Locate the cell with the specified text and output its [x, y] center coordinate. 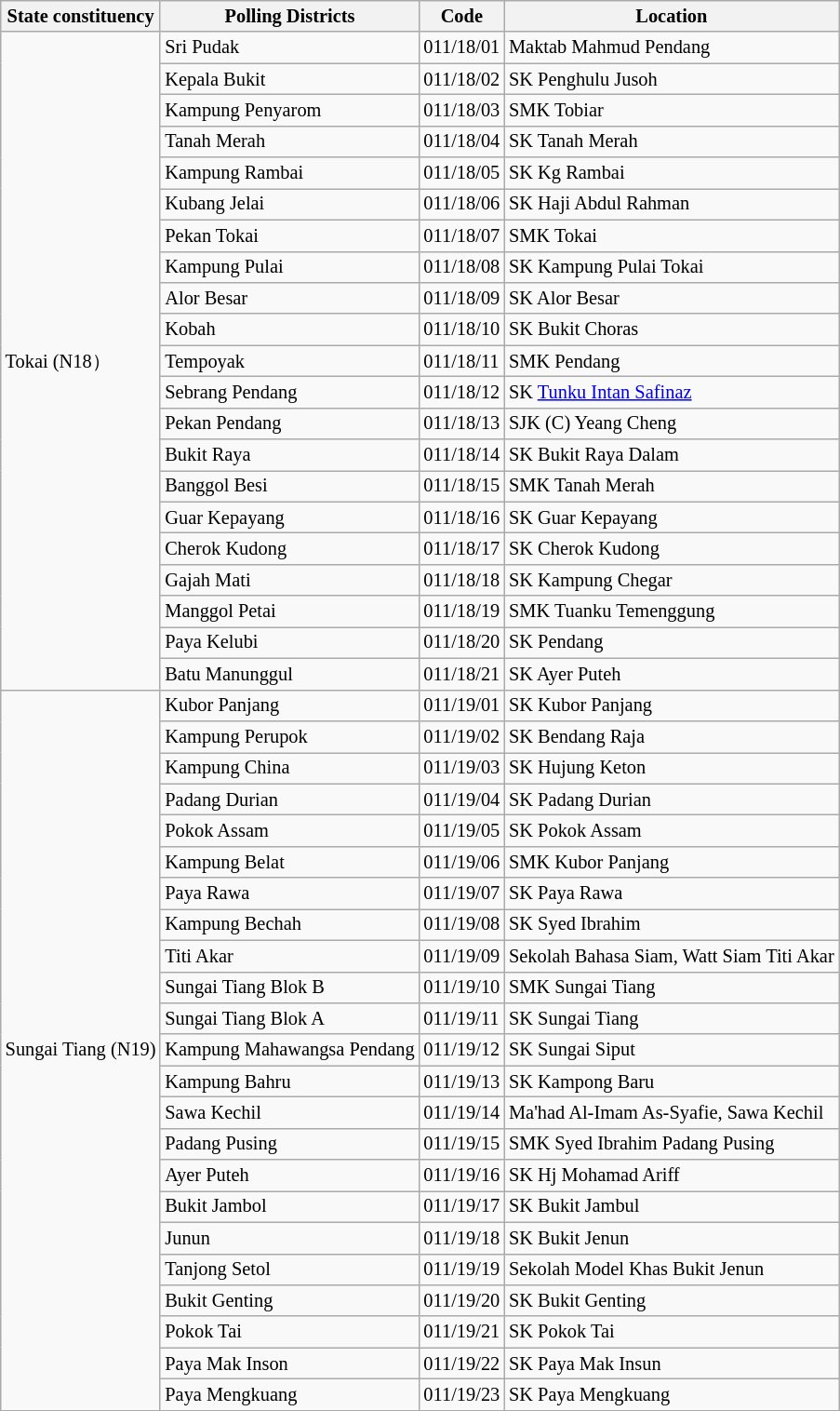
Kampung Mahawangsa Pendang [289, 1050]
SK Bendang Raja [672, 736]
Kobah [289, 329]
011/18/21 [462, 674]
Paya Kelubi [289, 642]
Paya Mengkuang [289, 1394]
Sekolah Bahasa Siam, Watt Siam Titi Akar [672, 956]
SK Alor Besar [672, 298]
011/18/13 [462, 423]
011/18/04 [462, 141]
SK Padang Durian [672, 800]
Padang Durian [289, 800]
SK Hj Mohamad Ariff [672, 1176]
Banggol Besi [289, 486]
Cherok Kudong [289, 548]
SK Bukit Choras [672, 329]
011/19/15 [462, 1144]
011/18/14 [462, 455]
SK Bukit Genting [672, 1300]
011/19/08 [462, 924]
SK Guar Kepayang [672, 517]
011/18/12 [462, 392]
SK Kampung Pulai Tokai [672, 267]
Bukit Genting [289, 1300]
011/18/11 [462, 361]
Sri Pudak [289, 47]
011/18/05 [462, 173]
011/19/09 [462, 956]
Kampung Rambai [289, 173]
Bukit Raya [289, 455]
SK Syed Ibrahim [672, 924]
011/18/08 [462, 267]
011/18/09 [462, 298]
SMK Tokai [672, 235]
Titi Akar [289, 956]
SK Kg Rambai [672, 173]
011/19/13 [462, 1082]
011/18/10 [462, 329]
SK Paya Rawa [672, 894]
Kubang Jelai [289, 204]
011/19/01 [462, 705]
Kampung China [289, 768]
011/18/19 [462, 611]
Sekolah Model Khas Bukit Jenun [672, 1270]
SK Bukit Jambul [672, 1206]
011/19/05 [462, 830]
Pekan Tokai [289, 235]
Bukit Jambol [289, 1206]
011/18/15 [462, 486]
Alor Besar [289, 298]
011/19/12 [462, 1050]
SK Paya Mengkuang [672, 1394]
SK Kampong Baru [672, 1082]
SMK Tobiar [672, 110]
011/19/06 [462, 862]
SK Kubor Panjang [672, 705]
SK Cherok Kudong [672, 548]
SK Penghulu Jusoh [672, 79]
Kubor Panjang [289, 705]
Gajah Mati [289, 580]
SK Tanah Merah [672, 141]
SK Pokok Tai [672, 1332]
011/18/01 [462, 47]
SMK Syed Ibrahim Padang Pusing [672, 1144]
Location [672, 16]
Tanjong Setol [289, 1270]
SK Bukit Jenun [672, 1238]
Paya Mak Inson [289, 1364]
011/19/07 [462, 894]
011/18/03 [462, 110]
Code [462, 16]
011/18/07 [462, 235]
Sungai Tiang Blok A [289, 1018]
Guar Kepayang [289, 517]
011/19/02 [462, 736]
SK Sungai Tiang [672, 1018]
011/19/04 [462, 800]
011/18/02 [462, 79]
Kampung Belat [289, 862]
011/19/21 [462, 1332]
011/19/18 [462, 1238]
SMK Tanah Merah [672, 486]
Kampung Bahru [289, 1082]
011/19/16 [462, 1176]
011/18/16 [462, 517]
SK Kampung Chegar [672, 580]
SK Hujung Keton [672, 768]
Junun [289, 1238]
Sebrang Pendang [289, 392]
Padang Pusing [289, 1144]
Polling Districts [289, 16]
011/19/22 [462, 1364]
Sungai Tiang (N19) [81, 1050]
Sungai Tiang Blok B [289, 988]
011/19/20 [462, 1300]
Manggol Petai [289, 611]
SK Bukit Raya Dalam [672, 455]
011/18/17 [462, 548]
Pokok Assam [289, 830]
011/19/23 [462, 1394]
011/18/20 [462, 642]
Kampung Perupok [289, 736]
SK Paya Mak Insun [672, 1364]
SK Haji Abdul Rahman [672, 204]
SMK Sungai Tiang [672, 988]
Tempoyak [289, 361]
Ayer Puteh [289, 1176]
SK Ayer Puteh [672, 674]
Pekan Pendang [289, 423]
Kampung Penyarom [289, 110]
Tanah Merah [289, 141]
Pokok Tai [289, 1332]
Kampung Bechah [289, 924]
SK Pendang [672, 642]
SK Tunku Intan Safinaz [672, 392]
011/18/18 [462, 580]
SMK Kubor Panjang [672, 862]
011/19/19 [462, 1270]
SJK (C) Yeang Cheng [672, 423]
011/19/03 [462, 768]
Tokai (N18） [81, 361]
011/19/10 [462, 988]
Ma'had Al-Imam As-Syafie, Sawa Kechil [672, 1112]
Sawa Kechil [289, 1112]
011/19/17 [462, 1206]
011/19/11 [462, 1018]
SMK Tuanku Temenggung [672, 611]
State constituency [81, 16]
Paya Rawa [289, 894]
SK Sungai Siput [672, 1050]
Batu Manunggul [289, 674]
SK Pokok Assam [672, 830]
Maktab Mahmud Pendang [672, 47]
Kepala Bukit [289, 79]
011/19/14 [462, 1112]
SMK Pendang [672, 361]
Kampung Pulai [289, 267]
011/18/06 [462, 204]
